For the text-containing cell, return its midpoint in [X, Y] coordinate format. 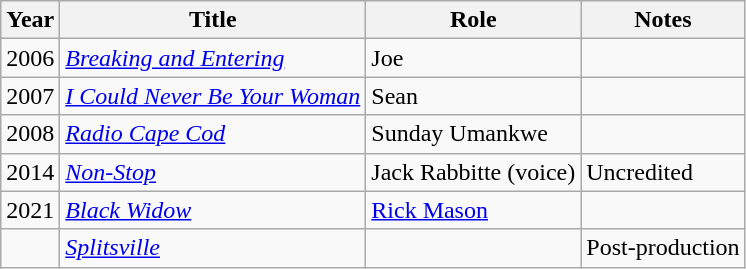
Sean [474, 96]
Black Widow [213, 210]
2006 [30, 58]
Post-production [663, 248]
Joe [474, 58]
Jack Rabbitte (voice) [474, 172]
Uncredited [663, 172]
2014 [30, 172]
Non-Stop [213, 172]
Sunday Umankwe [474, 134]
Splitsville [213, 248]
Rick Mason [474, 210]
Year [30, 20]
I Could Never Be Your Woman [213, 96]
2007 [30, 96]
2008 [30, 134]
Title [213, 20]
Radio Cape Cod [213, 134]
Breaking and Entering [213, 58]
2021 [30, 210]
Notes [663, 20]
Role [474, 20]
